Search for the cell housing the specified text and yield its [X, Y] center coordinate. 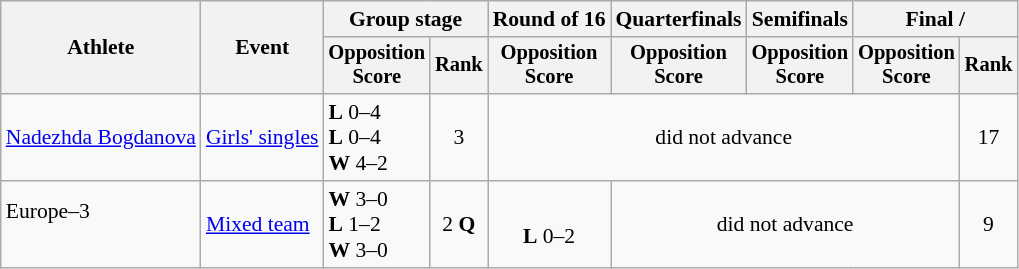
Final / [935, 19]
L 0–2 [550, 224]
Nadezhda Bogdanova [101, 138]
Event [262, 48]
Europe–3 [101, 224]
17 [989, 138]
2 Q [459, 224]
Mixed team [262, 224]
Group stage [405, 19]
Girls' singles [262, 138]
3 [459, 138]
L 0–4 L 0–4 W 4–2 [376, 138]
W 3–0 L 1–2 W 3–0 [376, 224]
Quarterfinals [678, 19]
9 [989, 224]
Semifinals [800, 19]
Round of 16 [550, 19]
Athlete [101, 48]
